Output the (X, Y) coordinate of the center of the cell containing the given text.  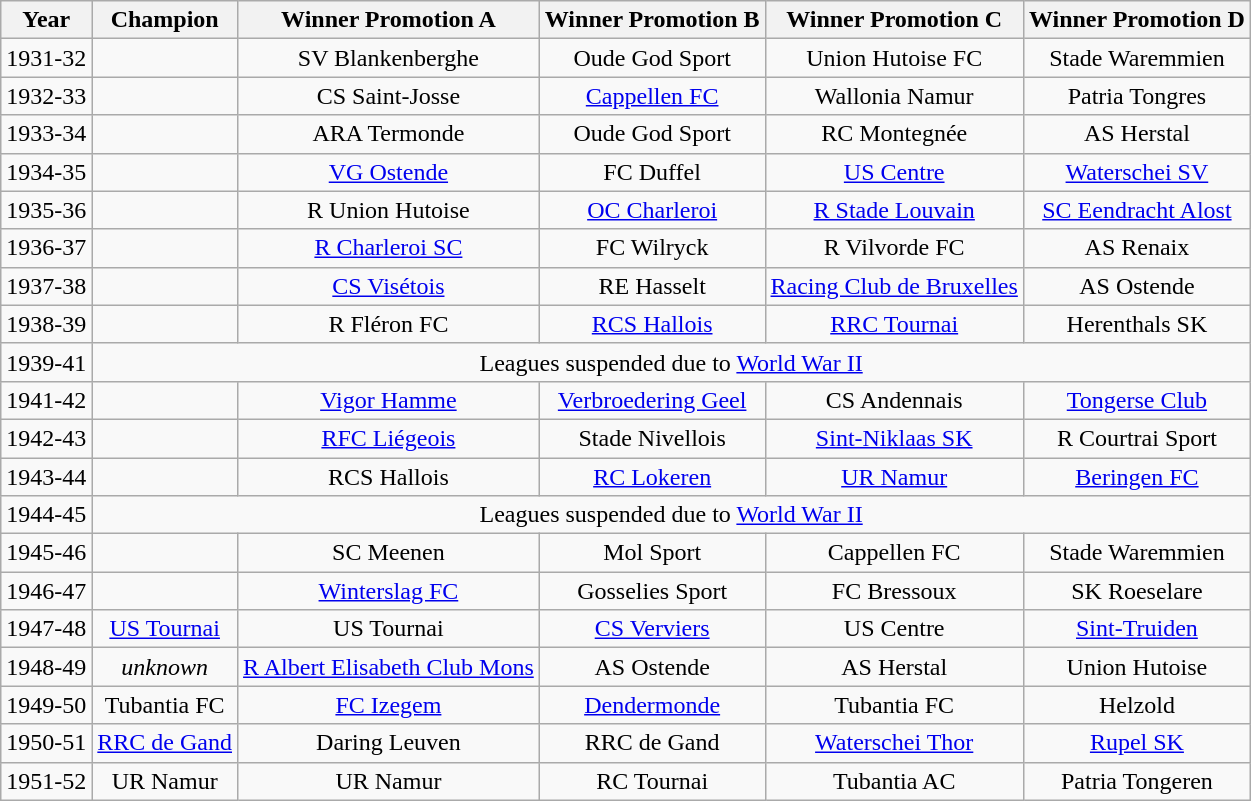
R Vilvorde FC (894, 248)
SC Meenen (389, 553)
1941-42 (46, 400)
Champion (165, 20)
R Albert Elisabeth Club Mons (389, 667)
CS Andennais (894, 400)
Waterschei Thor (894, 743)
FC Izegem (389, 705)
Rupel SK (1136, 743)
Stade Nivellois (652, 438)
CS Saint-Josse (389, 96)
Racing Club de Bruxelles (894, 286)
CS Visétois (389, 286)
unknown (165, 667)
1950-51 (46, 743)
Helzold (1136, 705)
OC Charleroi (652, 210)
1939-41 (46, 362)
FC Wilryck (652, 248)
R Stade Louvain (894, 210)
1942-43 (46, 438)
AS Renaix (1136, 248)
Waterschei SV (1136, 172)
RFC Liégeois (389, 438)
Gosselies Sport (652, 591)
Union Hutoise (1136, 667)
1935-36 (46, 210)
1944-45 (46, 515)
FC Bressoux (894, 591)
RE Hasselt (652, 286)
1937-38 (46, 286)
RC Montegnée (894, 134)
1931-32 (46, 58)
R Fléron FC (389, 324)
Sint-Truiden (1136, 629)
ARA Termonde (389, 134)
Daring Leuven (389, 743)
R Union Hutoise (389, 210)
1933-34 (46, 134)
1934-35 (46, 172)
SC Eendracht Alost (1136, 210)
SK Roeselare (1136, 591)
1951-52 (46, 781)
Dendermonde (652, 705)
RC Lokeren (652, 477)
Tubantia AC (894, 781)
1946-47 (46, 591)
RRC Tournai (894, 324)
VG Ostende (389, 172)
1938-39 (46, 324)
FC Duffel (652, 172)
Wallonia Namur (894, 96)
Winner Promotion B (652, 20)
Tongerse Club (1136, 400)
RC Tournai (652, 781)
1947-48 (46, 629)
Winterslag FC (389, 591)
1945-46 (46, 553)
Year (46, 20)
Winner Promotion C (894, 20)
Vigor Hamme (389, 400)
Winner Promotion A (389, 20)
R Charleroi SC (389, 248)
Patria Tongeren (1136, 781)
Verbroedering Geel (652, 400)
1943-44 (46, 477)
1949-50 (46, 705)
1932-33 (46, 96)
Sint-Niklaas SK (894, 438)
R Courtrai Sport (1136, 438)
Winner Promotion D (1136, 20)
Herenthals SK (1136, 324)
Mol Sport (652, 553)
Beringen FC (1136, 477)
1936-37 (46, 248)
Patria Tongres (1136, 96)
CS Verviers (652, 629)
Union Hutoise FC (894, 58)
SV Blankenberghe (389, 58)
1948-49 (46, 667)
